Find where the given text appears and provide that cell's center as (X, Y) coordinate. 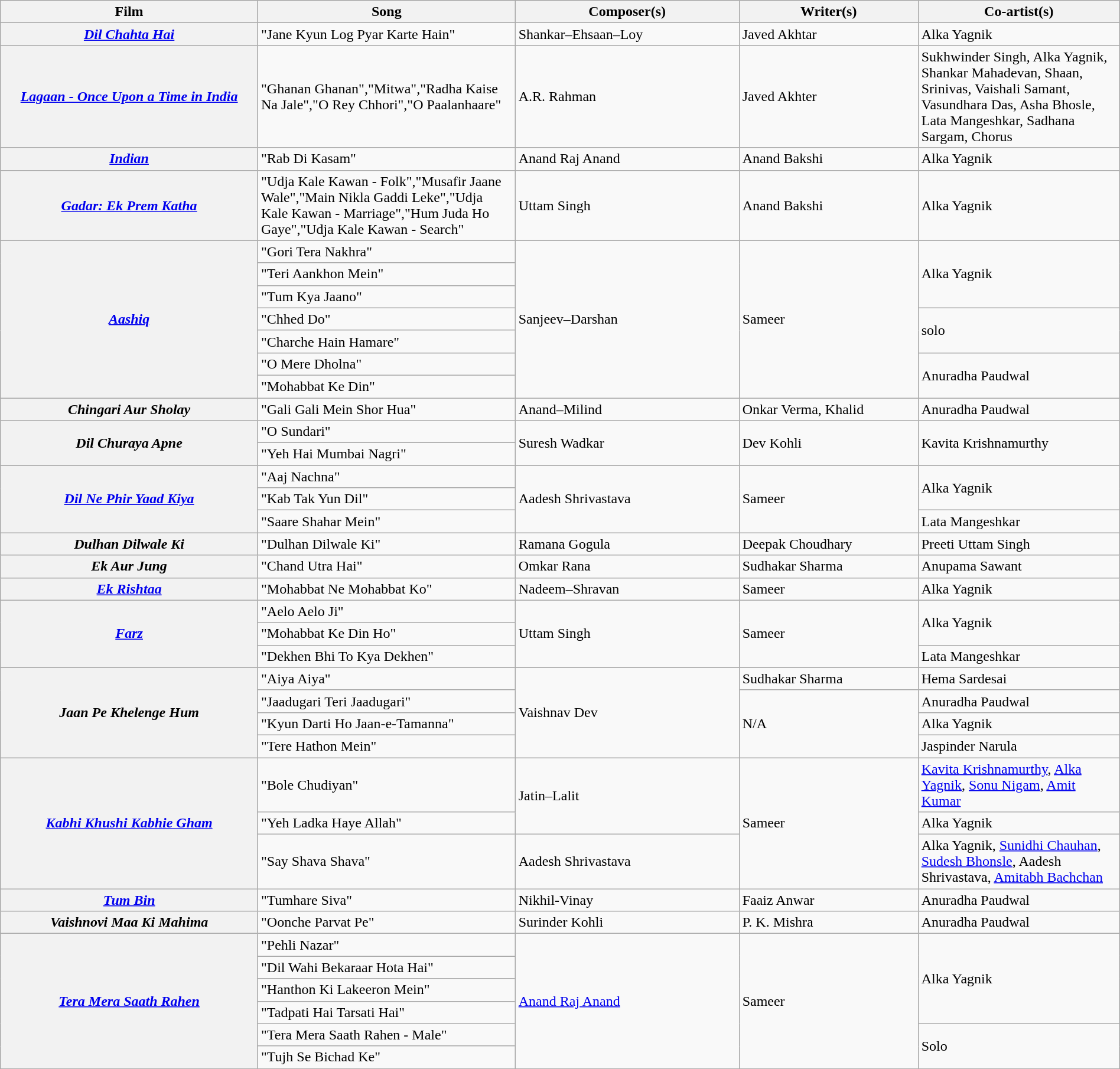
Preeti Uttam Singh (1018, 544)
Writer(s) (828, 12)
"Kyun Darti Ho Jaan-e-Tamanna" (386, 723)
"Gori Tera Nakhra" (386, 252)
Javed Akhter (828, 97)
"Tum Kya Jaano" (386, 296)
Faaiz Anwar (828, 900)
"Tadpati Hai Tarsati Hai" (386, 1012)
"Mohabbat Ne Mohabbat Ko" (386, 589)
Omkar Rana (627, 566)
Vaishnovi Maa Ki Mahima (129, 923)
Sanjeev–Darshan (627, 319)
Lagaan - Once Upon a Time in India (129, 97)
"Tere Hathon Mein" (386, 746)
Nadeem–Shravan (627, 589)
Composer(s) (627, 12)
Suresh Wadkar (627, 443)
Anand–Milind (627, 409)
"Udja Kale Kawan - Folk","Musafir Jaane Wale","Main Nikla Gaddi Leke","Udja Kale Kawan - Marriage","Hum Juda Ho Gaye","Udja Kale Kawan - Search" (386, 206)
"Mohabbat Ke Din Ho" (386, 634)
"Hanthon Ki Lakeeron Mein" (386, 990)
Tum Bin (129, 900)
"Tumhare Siva" (386, 900)
Kabhi Khushi Kabhie Gham (129, 823)
Dil Chahta Hai (129, 34)
N/A (828, 723)
"Bole Chudiyan" (386, 784)
"Aiya Aiya" (386, 679)
A.R. Rahman (627, 97)
"Dil Wahi Bekaraar Hota Hai" (386, 967)
"Yeh Hai Mumbai Nagri" (386, 454)
Co-artist(s) (1018, 12)
"O Sundari" (386, 432)
"Rab Di Kasam" (386, 159)
Chingari Aur Sholay (129, 409)
Vaishnav Dev (627, 712)
"Yeh Ladka Haye Allah" (386, 823)
"Mohabbat Ke Din" (386, 386)
Ek Aur Jung (129, 566)
Tera Mera Saath Rahen (129, 1001)
Dev Kohli (828, 443)
"Tera Mera Saath Rahen - Male" (386, 1035)
"Dulhan Dilwale Ki" (386, 544)
Hema Sardesai (1018, 679)
"O Mere Dholna" (386, 364)
"Pehli Nazar" (386, 945)
"Dekhen Bhi To Kya Dekhen" (386, 656)
Jaan Pe Khelenge Hum (129, 712)
"Charche Hain Hamare" (386, 341)
"Oonche Parvat Pe" (386, 923)
Javed Akhtar (828, 34)
"Aelo Aelo Ji" (386, 611)
"Chand Utra Hai" (386, 566)
Deepak Choudhary (828, 544)
Jatin–Lalit (627, 796)
Kavita Krishnamurthy (1018, 443)
Dil Ne Phir Yaad Kiya (129, 499)
solo (1018, 330)
Ramana Gogula (627, 544)
Ek Rishtaa (129, 589)
Onkar Verma, Khalid (828, 409)
Gadar: Ek Prem Katha (129, 206)
Aashiq (129, 319)
Dulhan Dilwale Ki (129, 544)
"Ghanan Ghanan","Mitwa","Radha Kaise Na Jale","O Rey Chhori","O Paalanhaare" (386, 97)
Farz (129, 634)
Kavita Krishnamurthy, Alka Yagnik, Sonu Nigam, Amit Kumar (1018, 784)
Indian (129, 159)
Solo (1018, 1046)
Shankar–Ehsaan–Loy (627, 34)
Film (129, 12)
Alka Yagnik, Sunidhi Chauhan, Sudesh Bhonsle, Aadesh Shrivastava, Amitabh Bachchan (1018, 862)
Song (386, 12)
Jaspinder Narula (1018, 746)
"Say Shava Shava" (386, 862)
Nikhil-Vinay (627, 900)
"Aaj Nachna" (386, 477)
"Kab Tak Yun Dil" (386, 499)
"Gali Gali Mein Shor Hua" (386, 409)
Surinder Kohli (627, 923)
"Jaadugari Teri Jaadugari" (386, 701)
P. K. Mishra (828, 923)
"Chhed Do" (386, 319)
Dil Churaya Apne (129, 443)
"Tujh Se Bichad Ke" (386, 1057)
"Teri Aankhon Mein" (386, 274)
"Saare Shahar Mein" (386, 522)
Anupama Sawant (1018, 566)
"Jane Kyun Log Pyar Karte Hain" (386, 34)
